Locate the cell with the specified text and output its [X, Y] center coordinate. 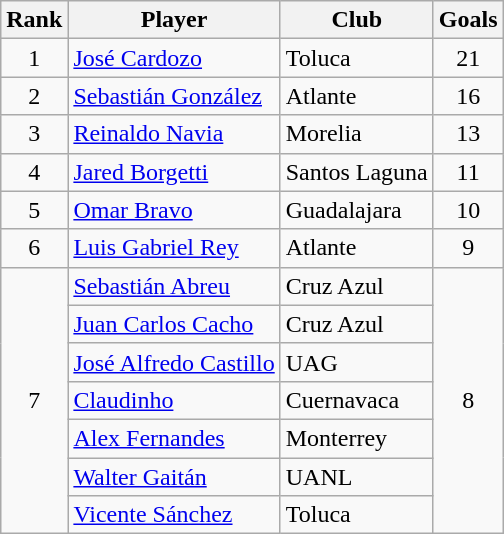
7 [34, 400]
Morelia [356, 134]
Walter Gaitán [174, 477]
Luis Gabriel Rey [174, 248]
José Cardozo [174, 58]
Jared Borgetti [174, 172]
UAG [356, 362]
Club [356, 20]
Vicente Sánchez [174, 515]
1 [34, 58]
4 [34, 172]
José Alfredo Castillo [174, 362]
16 [468, 96]
11 [468, 172]
Alex Fernandes [174, 438]
Omar Bravo [174, 210]
Claudinho [174, 400]
UANL [356, 477]
Rank [34, 20]
Monterrey [356, 438]
Goals [468, 20]
Reinaldo Navia [174, 134]
Juan Carlos Cacho [174, 324]
8 [468, 400]
21 [468, 58]
9 [468, 248]
6 [34, 248]
Player [174, 20]
10 [468, 210]
Sebastián Abreu [174, 286]
13 [468, 134]
5 [34, 210]
Guadalajara [356, 210]
Cuernavaca [356, 400]
3 [34, 134]
2 [34, 96]
Santos Laguna [356, 172]
Sebastián González [174, 96]
